Capture the cell that displays the provided text and extract its (X, Y) central coordinate. 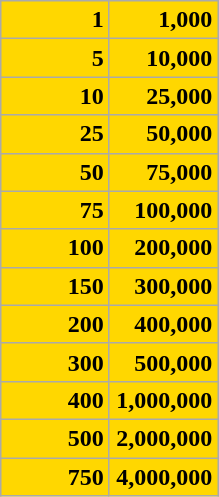
1,000,000 (164, 400)
400 (56, 400)
100,000 (164, 210)
500 (56, 438)
150 (56, 286)
750 (56, 477)
10,000 (164, 58)
200 (56, 324)
200,000 (164, 248)
75,000 (164, 172)
100 (56, 248)
25,000 (164, 96)
75 (56, 210)
5 (56, 58)
300,000 (164, 286)
1 (56, 20)
2,000,000 (164, 438)
10 (56, 96)
50 (56, 172)
25 (56, 134)
1,000 (164, 20)
300 (56, 362)
4,000,000 (164, 477)
500,000 (164, 362)
50,000 (164, 134)
400,000 (164, 324)
